Scan for the cell matching the given text and deliver its [X, Y] coordinate at center. 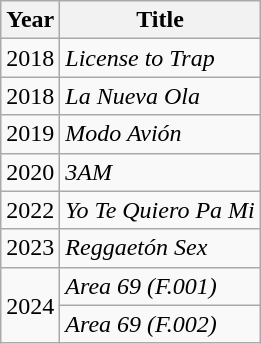
Area 69 (F.002) [160, 324]
La Nueva Ola [160, 96]
License to Trap [160, 58]
Yo Te Quiero Pa Mi [160, 210]
2023 [30, 248]
2019 [30, 134]
Title [160, 20]
2020 [30, 172]
2022 [30, 210]
Modo Avión [160, 134]
3AM [160, 172]
Year [30, 20]
Reggaetón Sex [160, 248]
Area 69 (F.001) [160, 286]
2024 [30, 305]
